For the text-containing cell, return its midpoint in [X, Y] coordinate format. 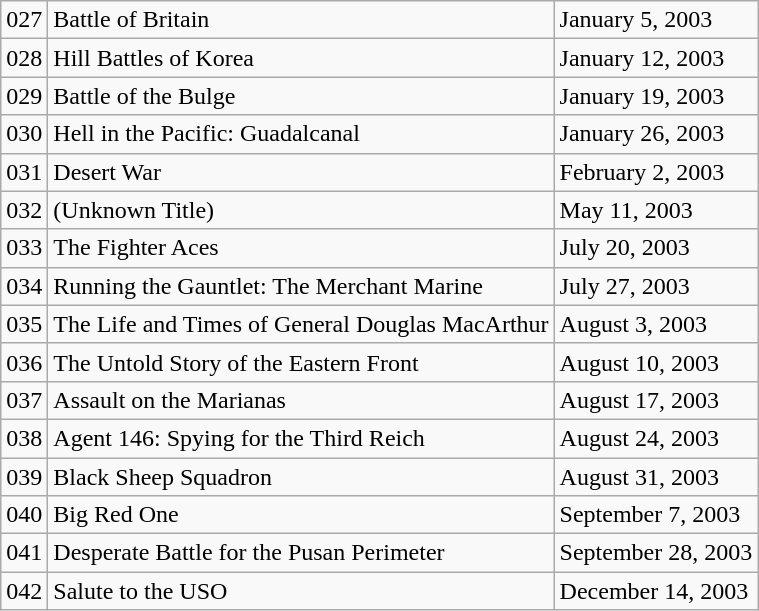
January 12, 2003 [656, 58]
August 24, 2003 [656, 438]
034 [24, 286]
September 7, 2003 [656, 515]
042 [24, 591]
031 [24, 172]
The Life and Times of General Douglas MacArthur [301, 324]
040 [24, 515]
028 [24, 58]
038 [24, 438]
Big Red One [301, 515]
027 [24, 20]
041 [24, 553]
Black Sheep Squadron [301, 477]
The Untold Story of the Eastern Front [301, 362]
033 [24, 248]
December 14, 2003 [656, 591]
Hill Battles of Korea [301, 58]
Running the Gauntlet: The Merchant Marine [301, 286]
January 26, 2003 [656, 134]
029 [24, 96]
(Unknown Title) [301, 210]
036 [24, 362]
The Fighter Aces [301, 248]
August 31, 2003 [656, 477]
035 [24, 324]
September 28, 2003 [656, 553]
Salute to the USO [301, 591]
July 20, 2003 [656, 248]
August 3, 2003 [656, 324]
037 [24, 400]
032 [24, 210]
January 5, 2003 [656, 20]
July 27, 2003 [656, 286]
Hell in the Pacific: Guadalcanal [301, 134]
August 10, 2003 [656, 362]
Assault on the Marianas [301, 400]
February 2, 2003 [656, 172]
Agent 146: Spying for the Third Reich [301, 438]
August 17, 2003 [656, 400]
Battle of Britain [301, 20]
Desert War [301, 172]
May 11, 2003 [656, 210]
Battle of the Bulge [301, 96]
Desperate Battle for the Pusan Perimeter [301, 553]
030 [24, 134]
039 [24, 477]
January 19, 2003 [656, 96]
